For the text-containing cell, return its midpoint in (X, Y) coordinate format. 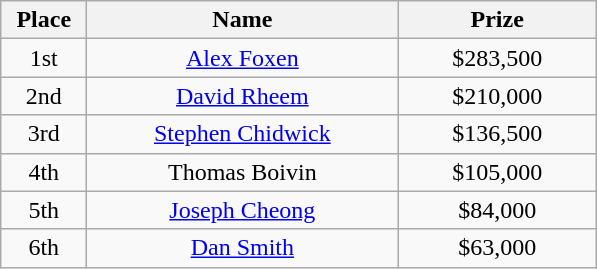
David Rheem (242, 96)
Place (44, 20)
Prize (498, 20)
4th (44, 172)
3rd (44, 134)
5th (44, 210)
Alex Foxen (242, 58)
$63,000 (498, 248)
Joseph Cheong (242, 210)
6th (44, 248)
Name (242, 20)
$283,500 (498, 58)
Dan Smith (242, 248)
$84,000 (498, 210)
$105,000 (498, 172)
$136,500 (498, 134)
$210,000 (498, 96)
1st (44, 58)
Stephen Chidwick (242, 134)
Thomas Boivin (242, 172)
2nd (44, 96)
